Detect which cell encompasses the target text, then output its [X, Y] center coordinate. 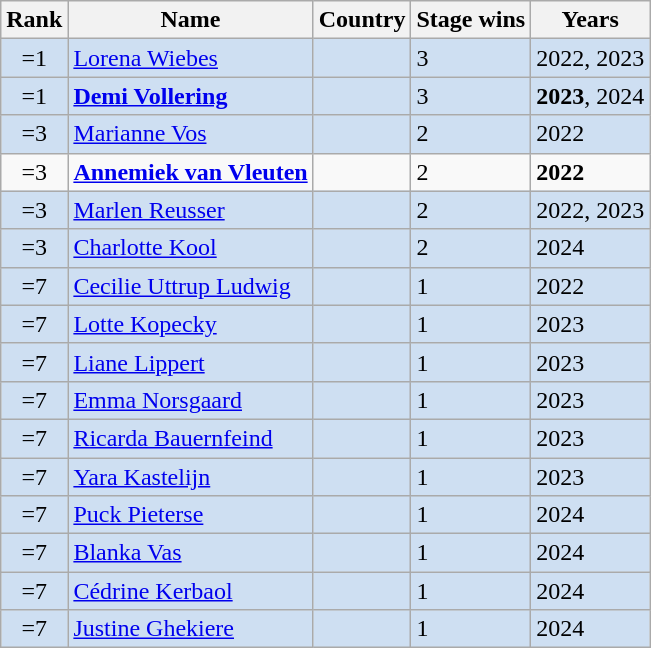
Stage wins [471, 20]
Marianne Vos [190, 134]
Cédrine Kerbaol [190, 591]
Justine Ghekiere [190, 629]
Demi Vollering [190, 96]
Liane Lippert [190, 362]
Marlen Reusser [190, 210]
Country [362, 20]
Cecilie Uttrup Ludwig [190, 286]
Years [590, 20]
Lorena Wiebes [190, 58]
Blanka Vas [190, 553]
Emma Norsgaard [190, 400]
Yara Kastelijn [190, 477]
Lotte Kopecky [190, 324]
Charlotte Kool [190, 248]
2023, 2024 [590, 96]
Puck Pieterse [190, 515]
Ricarda Bauernfeind [190, 438]
Rank [34, 20]
Annemiek van Vleuten [190, 172]
Name [190, 20]
